Locate the cell with the specified text and output its [x, y] center coordinate. 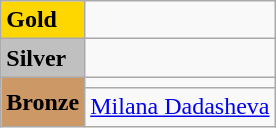
Silver [43, 58]
Bronze [43, 102]
Milana Dadasheva [180, 107]
Gold [43, 20]
